Capture the cell that displays the provided text and extract its (x, y) central coordinate. 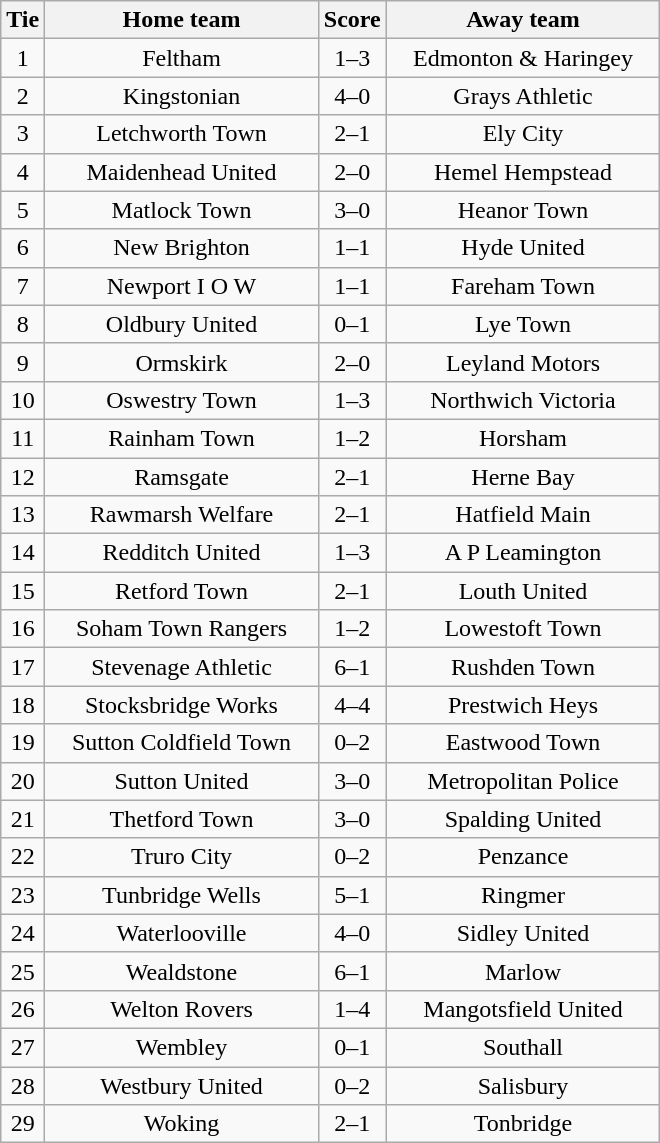
25 (23, 971)
Southall (523, 1047)
Marlow (523, 971)
16 (23, 629)
6 (23, 248)
Fareham Town (523, 286)
5–1 (352, 895)
Ringmer (523, 895)
Edmonton & Haringey (523, 58)
Soham Town Rangers (182, 629)
15 (23, 591)
Welton Rovers (182, 1009)
Ormskirk (182, 362)
5 (23, 210)
Oswestry Town (182, 400)
Thetford Town (182, 819)
Eastwood Town (523, 743)
29 (23, 1124)
Retford Town (182, 591)
1–4 (352, 1009)
Feltham (182, 58)
Sidley United (523, 933)
Score (352, 20)
24 (23, 933)
23 (23, 895)
13 (23, 515)
22 (23, 857)
Rainham Town (182, 438)
Away team (523, 20)
12 (23, 477)
Louth United (523, 591)
Westbury United (182, 1085)
Heanor Town (523, 210)
Hatfield Main (523, 515)
4–4 (352, 705)
Lye Town (523, 324)
Lowestoft Town (523, 629)
26 (23, 1009)
27 (23, 1047)
Spalding United (523, 819)
Rushden Town (523, 667)
Horsham (523, 438)
Hemel Hempstead (523, 172)
Northwich Victoria (523, 400)
7 (23, 286)
Tie (23, 20)
Redditch United (182, 553)
Maidenhead United (182, 172)
Wembley (182, 1047)
Grays Athletic (523, 96)
New Brighton (182, 248)
Tunbridge Wells (182, 895)
Matlock Town (182, 210)
Kingstonian (182, 96)
Penzance (523, 857)
2 (23, 96)
Sutton United (182, 781)
Tonbridge (523, 1124)
Home team (182, 20)
Ely City (523, 134)
Oldbury United (182, 324)
3 (23, 134)
Rawmarsh Welfare (182, 515)
1 (23, 58)
A P Leamington (523, 553)
8 (23, 324)
Waterlooville (182, 933)
Salisbury (523, 1085)
4 (23, 172)
18 (23, 705)
Metropolitan Police (523, 781)
Truro City (182, 857)
14 (23, 553)
Wealdstone (182, 971)
Herne Bay (523, 477)
Stocksbridge Works (182, 705)
Stevenage Athletic (182, 667)
Woking (182, 1124)
19 (23, 743)
Leyland Motors (523, 362)
Prestwich Heys (523, 705)
17 (23, 667)
Letchworth Town (182, 134)
Ramsgate (182, 477)
Newport I O W (182, 286)
10 (23, 400)
Sutton Coldfield Town (182, 743)
11 (23, 438)
Mangotsfield United (523, 1009)
Hyde United (523, 248)
9 (23, 362)
20 (23, 781)
21 (23, 819)
28 (23, 1085)
